Scan for the cell matching the given text and deliver its [x, y] coordinate at center. 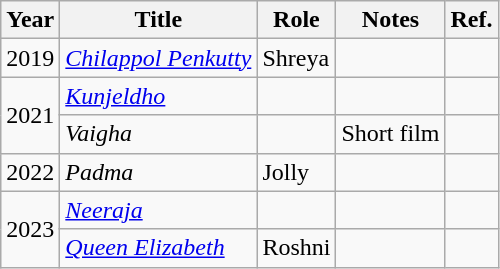
Kunjeldho [158, 96]
Shreya [296, 58]
Padma [158, 172]
Title [158, 20]
Role [296, 20]
Year [30, 20]
Roshni [296, 248]
Neeraja [158, 210]
2019 [30, 58]
Notes [390, 20]
Jolly [296, 172]
Queen Elizabeth [158, 248]
Vaigha [158, 134]
Short film [390, 134]
Ref. [472, 20]
2023 [30, 229]
2021 [30, 115]
2022 [30, 172]
Chilappol Penkutty [158, 58]
